Identify which cell holds the provided text, then report its (x, y) central coordinate. 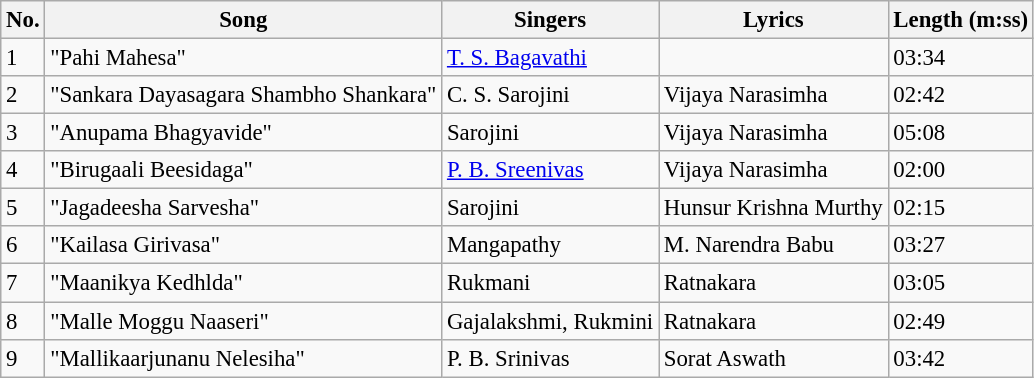
Lyrics (773, 20)
02:49 (960, 321)
"Malle Moggu Naaseri" (244, 321)
8 (23, 321)
"Mallikaarjunanu Nelesiha" (244, 358)
"Kailasa Girivasa" (244, 245)
Rukmani (550, 283)
1 (23, 58)
3 (23, 133)
Mangapathy (550, 245)
7 (23, 283)
Song (244, 20)
03:05 (960, 283)
P. B. Sreenivas (550, 170)
P. B. Srinivas (550, 358)
Sorat Aswath (773, 358)
No. (23, 20)
6 (23, 245)
9 (23, 358)
2 (23, 95)
03:42 (960, 358)
"Maanikya Kedhlda" (244, 283)
02:42 (960, 95)
"Sankara Dayasagara Shambho Shankara" (244, 95)
"Anupama Bhagyavide" (244, 133)
02:00 (960, 170)
02:15 (960, 208)
T. S. Bagavathi (550, 58)
Length (m:ss) (960, 20)
03:27 (960, 245)
"Pahi Mahesa" (244, 58)
C. S. Sarojini (550, 95)
4 (23, 170)
Hunsur Krishna Murthy (773, 208)
03:34 (960, 58)
Gajalakshmi, Rukmini (550, 321)
"Jagadeesha Sarvesha" (244, 208)
Singers (550, 20)
05:08 (960, 133)
"Birugaali Beesidaga" (244, 170)
5 (23, 208)
M. Narendra Babu (773, 245)
